Provide the (x, y) coordinate of the cell's center where the given text is located.  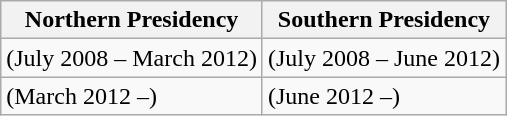
(July 2008 – March 2012) (132, 58)
(March 2012 –) (132, 96)
(June 2012 –) (384, 96)
Northern Presidency (132, 20)
Southern Presidency (384, 20)
(July 2008 – June 2012) (384, 58)
